Locate the cell with the specified text and output its (X, Y) center coordinate. 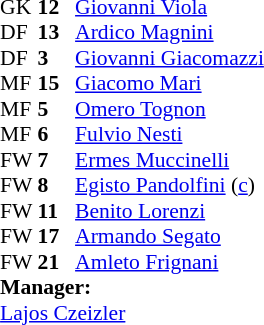
Giacomo Mari (170, 83)
8 (57, 185)
17 (57, 237)
11 (57, 211)
3 (57, 58)
Benito Lorenzi (170, 211)
Amleto Frignani (170, 262)
7 (57, 160)
Manager: (132, 287)
Fulvio Nesti (170, 135)
13 (57, 33)
Ermes Muccinelli (170, 160)
Giovanni Giacomazzi (170, 58)
5 (57, 109)
21 (57, 262)
Omero Tognon (170, 109)
6 (57, 135)
Armando Segato (170, 237)
Egisto Pandolfini (c) (170, 185)
15 (57, 83)
Ardico Magnini (170, 33)
